From the cell containing the given text, extract its center point as [x, y] coordinate. 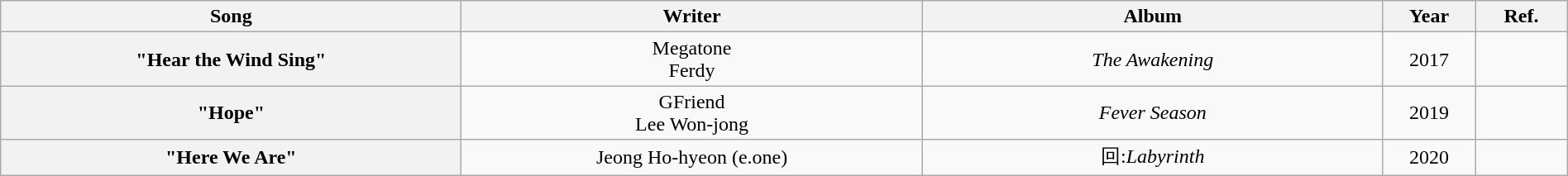
Jeong Ho-hyeon (e.one) [691, 157]
Writer [691, 17]
"Here We Are" [232, 157]
The Awakening [1153, 59]
MegatoneFerdy [691, 59]
"Hear the Wind Sing" [232, 59]
"Hope" [232, 112]
GFriendLee Won-jong [691, 112]
2019 [1429, 112]
Year [1429, 17]
2020 [1429, 157]
Album [1153, 17]
2017 [1429, 59]
回:Labyrinth [1153, 157]
Ref. [1522, 17]
Song [232, 17]
Fever Season [1153, 112]
